Capture the cell that displays the provided text and extract its (x, y) central coordinate. 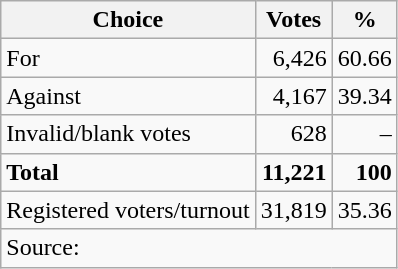
60.66 (364, 58)
35.36 (364, 210)
39.34 (364, 96)
For (128, 58)
Invalid/blank votes (128, 134)
31,819 (294, 210)
11,221 (294, 172)
4,167 (294, 96)
– (364, 134)
Total (128, 172)
628 (294, 134)
Source: (199, 248)
Against (128, 96)
Registered voters/turnout (128, 210)
Votes (294, 20)
6,426 (294, 58)
Choice (128, 20)
% (364, 20)
100 (364, 172)
